Return the (x, y) coordinate for the center point of the cell that contains the specified text.  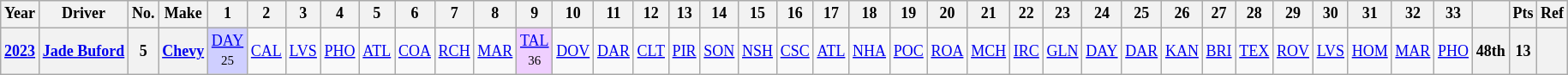
22 (1026, 14)
30 (1330, 14)
1 (227, 14)
COA (415, 51)
IRC (1026, 51)
POC (908, 51)
Driver (83, 14)
MCH (989, 51)
NSH (757, 51)
2 (267, 14)
32 (1413, 14)
GLN (1062, 51)
CLT (651, 51)
23 (1062, 14)
TAL36 (535, 51)
HOM (1369, 51)
21 (989, 14)
31 (1369, 14)
Chevy (183, 51)
29 (1294, 14)
KAN (1182, 51)
CSC (795, 51)
12 (651, 14)
14 (720, 14)
8 (495, 14)
24 (1102, 14)
19 (908, 14)
DAY25 (227, 51)
Year (21, 14)
17 (831, 14)
4 (339, 14)
33 (1453, 14)
27 (1218, 14)
Pts (1523, 14)
DOV (573, 51)
18 (870, 14)
RCH (454, 51)
20 (948, 14)
26 (1182, 14)
TEX (1254, 51)
PIR (684, 51)
25 (1141, 14)
CAL (267, 51)
9 (535, 14)
Jade Buford (83, 51)
BRI (1218, 51)
3 (303, 14)
No. (144, 14)
Make (183, 14)
6 (415, 14)
16 (795, 14)
ROV (1294, 51)
7 (454, 14)
2023 (21, 51)
10 (573, 14)
NHA (870, 51)
SON (720, 51)
28 (1254, 14)
DAY (1102, 51)
Ref (1553, 14)
15 (757, 14)
ROA (948, 51)
48th (1491, 51)
11 (613, 14)
